Return the [x, y] coordinate for the center point of the cell that contains the specified text.  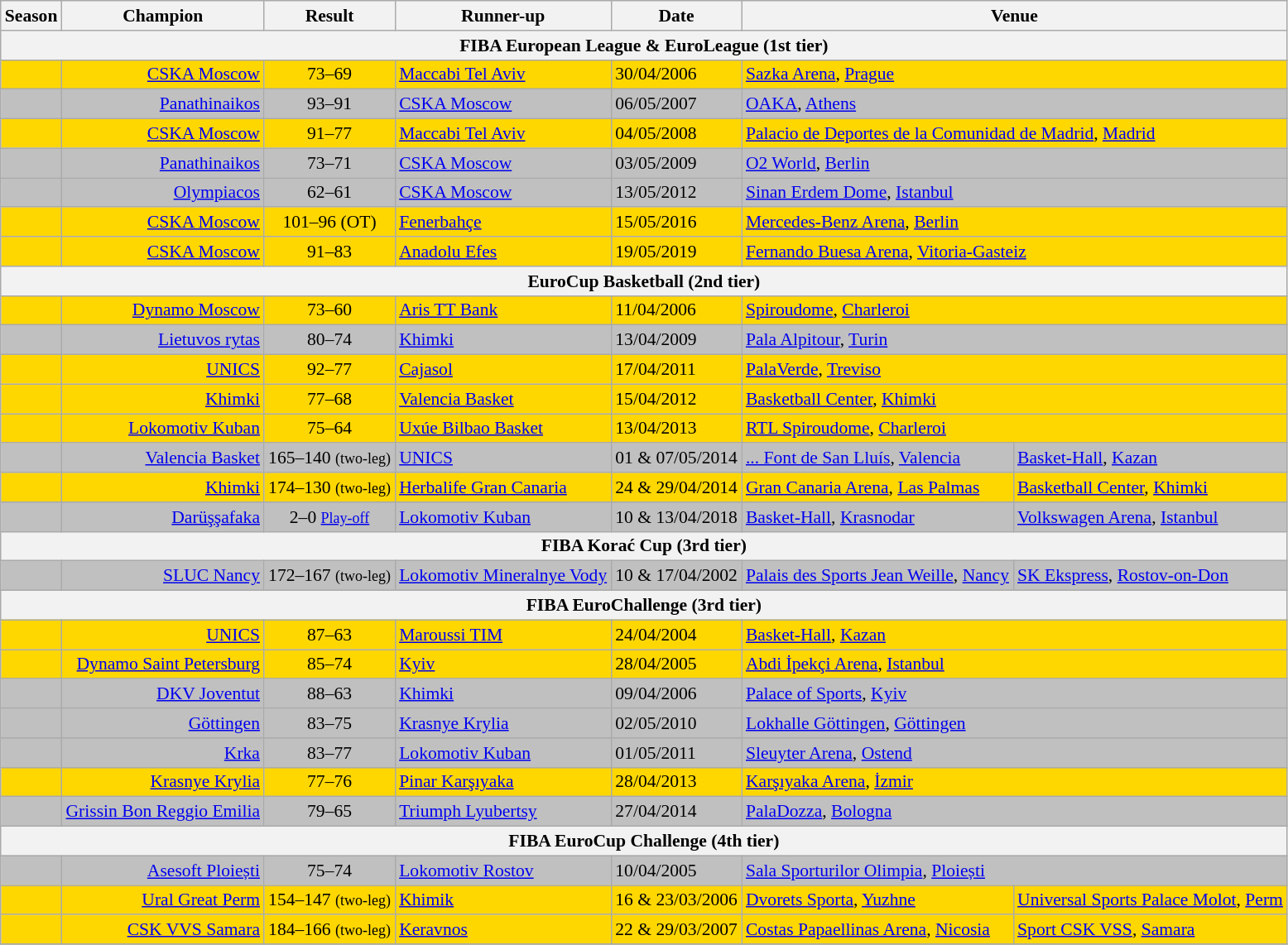
Asesoft Ploiești [162, 871]
Sleuyter Arena, Ostend [1015, 753]
Maroussi TIM [503, 635]
2–0 Play-off [329, 517]
Göttingen [162, 723]
SK Ekspress, Rostov-on-Don [1151, 576]
16 & 23/03/2006 [676, 900]
27/04/2014 [676, 812]
Sala Sporturilor Olimpia, Ploiești [1015, 871]
10/04/2005 [676, 871]
85–74 [329, 664]
101–96 (OT) [329, 223]
Uxúe Bilbao Basket [503, 429]
Olympiacos [162, 193]
03/05/2009 [676, 163]
Ural Great Perm [162, 900]
Kyiv [503, 664]
Runner-up [503, 16]
75–74 [329, 871]
11/04/2006 [676, 310]
09/04/2006 [676, 694]
EuroCup Basketball (2nd tier) [644, 281]
30/04/2006 [676, 74]
62–61 [329, 193]
FIBA EuroChallenge (3rd tier) [644, 606]
DKV Joventut [162, 694]
24 & 29/04/2014 [676, 487]
80–74 [329, 340]
Triumph Lyubertsy [503, 812]
10 & 13/04/2018 [676, 517]
92–77 [329, 370]
77–68 [329, 399]
Lokomotiv Mineralnye Vody [503, 576]
Universal Sports Palace Molot, Perm [1151, 900]
75–64 [329, 429]
154–147 (two-leg) [329, 900]
PalaVerde, Treviso [1015, 370]
Darüşşafaka [162, 517]
Krka [162, 753]
19/05/2019 [676, 252]
15/05/2016 [676, 223]
83–77 [329, 753]
Champion [162, 16]
Sazka Arena, Prague [1015, 74]
Lietuvos rytas [162, 340]
Pinar Karşıyaka [503, 782]
13/05/2012 [676, 193]
13/04/2013 [676, 429]
Mercedes-Benz Arena, Berlin [1015, 223]
06/05/2007 [676, 104]
PalaDozza, Bologna [1015, 812]
OAKA, Athens [1015, 104]
Spiroudome, Charleroi [1015, 310]
01 & 07/05/2014 [676, 458]
Result [329, 16]
... Font de San Lluís, Valencia [877, 458]
Dynamo Moscow [162, 310]
73–69 [329, 74]
Khimik [503, 900]
Palais des Sports Jean Weille, Nancy [877, 576]
Palace of Sports, Kyiv [1015, 694]
73–71 [329, 163]
24/04/2004 [676, 635]
Anadolu Efes [503, 252]
Costas Papaellinas Arena, Nicosia [877, 930]
Fenerbahçe [503, 223]
13/04/2009 [676, 340]
04/05/2008 [676, 134]
Volkswagen Arena, Istanbul [1151, 517]
17/04/2011 [676, 370]
15/04/2012 [676, 399]
Basket-Hall, Krasnodar [877, 517]
Karşıyaka Arena, İzmir [1015, 782]
Gran Canaria Arena, Las Palmas [877, 487]
174–130 (two-leg) [329, 487]
77–76 [329, 782]
Cajasol [503, 370]
FIBA European League & EuroLeague (1st tier) [644, 46]
Lokhalle Göttingen, Göttingen [1015, 723]
Sport CSK VSS, Samara [1151, 930]
91–83 [329, 252]
02/05/2010 [676, 723]
87–63 [329, 635]
88–63 [329, 694]
165–140 (two-leg) [329, 458]
Keravnos [503, 930]
Grissin Bon Reggio Emilia [162, 812]
Venue [1015, 16]
Aris TT Bank [503, 310]
CSK VVS Samara [162, 930]
RTL Spiroudome, Charleroi [1015, 429]
Sinan Erdem Dome, Istanbul [1015, 193]
184–166 (two-leg) [329, 930]
172–167 (two-leg) [329, 576]
28/04/2005 [676, 664]
01/05/2011 [676, 753]
Fernando Buesa Arena, Vitoria-Gasteiz [1015, 252]
Abdi İpekçi Arena, Istanbul [1015, 664]
Date [676, 16]
FIBA Korać Cup (3rd tier) [644, 546]
Palacio de Deportes de la Comunidad de Madrid, Madrid [1015, 134]
O2 World, Berlin [1015, 163]
22 & 29/03/2007 [676, 930]
91–77 [329, 134]
28/04/2013 [676, 782]
93–91 [329, 104]
Lokomotiv Rostov [503, 871]
Dynamo Saint Petersburg [162, 664]
FIBA EuroCup Challenge (4th tier) [644, 842]
10 & 17/04/2002 [676, 576]
Dvorets Sporta, Yuzhne [877, 900]
Pala Alpitour, Turin [1015, 340]
83–75 [329, 723]
79–65 [329, 812]
Herbalife Gran Canaria [503, 487]
Season [31, 16]
SLUC Nancy [162, 576]
73–60 [329, 310]
